Search for the cell housing the specified text and yield its [x, y] center coordinate. 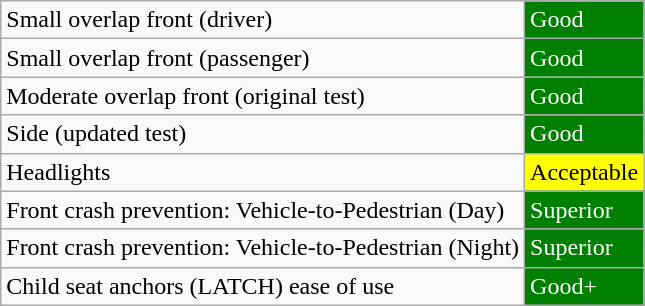
Small overlap front (passenger) [263, 58]
Moderate overlap front (original test) [263, 96]
Child seat anchors (LATCH) ease of use [263, 286]
Headlights [263, 172]
Good+ [584, 286]
Front crash prevention: Vehicle-to-Pedestrian (Day) [263, 210]
Front crash prevention: Vehicle-to-Pedestrian (Night) [263, 248]
Side (updated test) [263, 134]
Small overlap front (driver) [263, 20]
Acceptable [584, 172]
